Return the (x, y) coordinate for the center point of the cell that contains the specified text.  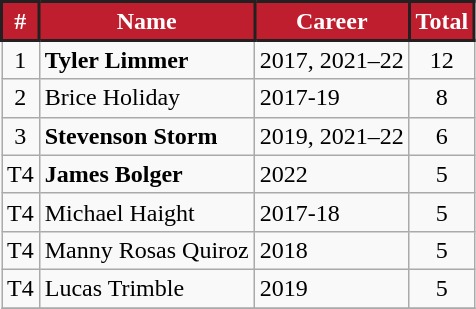
2017-19 (332, 98)
8 (442, 98)
2019 (332, 288)
2018 (332, 250)
James Bolger (146, 174)
12 (442, 60)
Total (442, 21)
2019, 2021–22 (332, 136)
Stevenson Storm (146, 136)
2022 (332, 174)
2017-18 (332, 212)
# (21, 21)
Brice Holiday (146, 98)
6 (442, 136)
Tyler Limmer (146, 60)
Lucas Trimble (146, 288)
Career (332, 21)
Michael Haight (146, 212)
Name (146, 21)
2 (21, 98)
3 (21, 136)
Manny Rosas Quiroz (146, 250)
1 (21, 60)
2017, 2021–22 (332, 60)
